Detect which cell encompasses the target text, then output its (x, y) center coordinate. 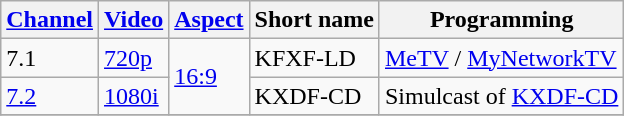
KFXF-LD (314, 58)
Short name (314, 20)
MeTV / MyNetworkTV (501, 58)
Channel (50, 20)
7.2 (50, 96)
Programming (501, 20)
7.1 (50, 58)
16:9 (209, 77)
720p (134, 58)
Video (134, 20)
Aspect (209, 20)
KXDF-CD (314, 96)
1080i (134, 96)
Simulcast of KXDF-CD (501, 96)
